Find where the given text appears and provide that cell's center as [x, y] coordinate. 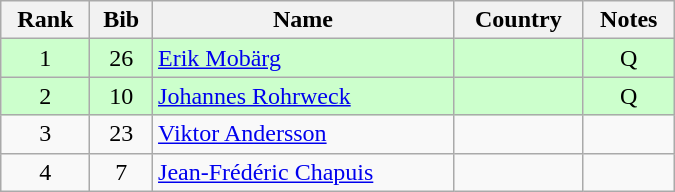
3 [46, 134]
Country [518, 20]
7 [122, 172]
Viktor Andersson [304, 134]
10 [122, 96]
23 [122, 134]
Erik Mobärg [304, 58]
Notes [628, 20]
Jean-Frédéric Chapuis [304, 172]
Rank [46, 20]
Johannes Rohrweck [304, 96]
1 [46, 58]
26 [122, 58]
2 [46, 96]
Name [304, 20]
4 [46, 172]
Bib [122, 20]
